Provide the [x, y] coordinate of the cell's center where the given text is located.  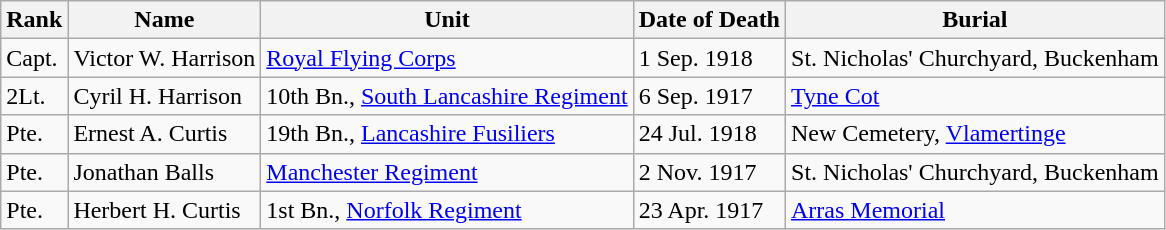
Arras Memorial [976, 210]
Royal Flying Corps [447, 58]
Cyril H. Harrison [164, 96]
Ernest A. Curtis [164, 134]
Burial [976, 20]
Victor W. Harrison [164, 58]
Name [164, 20]
Tyne Cot [976, 96]
Jonathan Balls [164, 172]
Unit [447, 20]
Manchester Regiment [447, 172]
19th Bn., Lancashire Fusiliers [447, 134]
24 Jul. 1918 [709, 134]
2 Nov. 1917 [709, 172]
New Cemetery, Vlamertinge [976, 134]
1 Sep. 1918 [709, 58]
Date of Death [709, 20]
1st Bn., Norfolk Regiment [447, 210]
Rank [34, 20]
Capt. [34, 58]
6 Sep. 1917 [709, 96]
23 Apr. 1917 [709, 210]
2Lt. [34, 96]
10th Bn., South Lancashire Regiment [447, 96]
Herbert H. Curtis [164, 210]
